Output the [X, Y] coordinate of the center of the cell containing the given text.  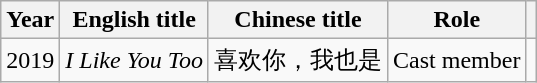
2019 [30, 60]
English title [134, 20]
Year [30, 20]
Role [457, 20]
Cast member [457, 60]
Chinese title [298, 20]
喜欢你，我也是 [298, 60]
I Like You Too [134, 60]
